Search for the cell housing the specified text and yield its [x, y] center coordinate. 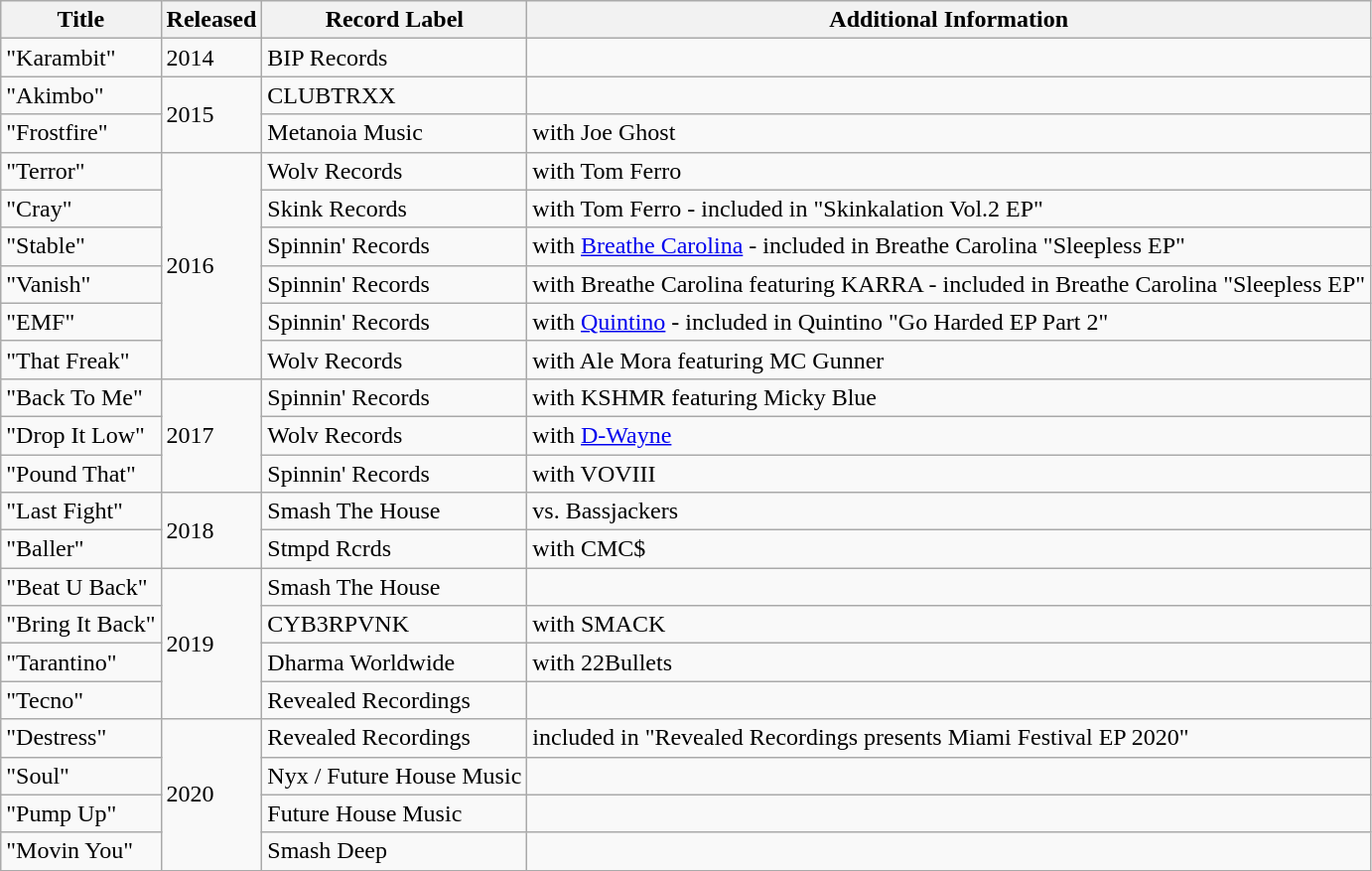
"Soul" [81, 776]
Record Label [395, 20]
with D-Wayne [949, 435]
"Vanish" [81, 284]
"That Freak" [81, 360]
with Tom Ferro [949, 171]
Dharma Worldwide [395, 662]
with CMC$ [949, 549]
with 22Bullets [949, 662]
"Destress" [81, 738]
CLUBTRXX [395, 95]
"Bring It Back" [81, 625]
with SMACK [949, 625]
2018 [211, 530]
"Stable" [81, 246]
"Frostfire" [81, 133]
vs. Bassjackers [949, 511]
with Joe Ghost [949, 133]
"Terror" [81, 171]
Title [81, 20]
"Tecno" [81, 700]
"Pump Up" [81, 813]
Metanoia Music [395, 133]
BIP Records [395, 58]
Smash Deep [395, 851]
"Tarantino" [81, 662]
2020 [211, 795]
with Quintino - included in Quintino "Go Harded EP Part 2" [949, 322]
"Karambit" [81, 58]
"EMF" [81, 322]
Nyx / Future House Music [395, 776]
"Baller" [81, 549]
"Last Fight" [81, 511]
"Cray" [81, 209]
Skink Records [395, 209]
"Movin You" [81, 851]
"Drop It Low" [81, 435]
with Tom Ferro - included in "Skinkalation Vol.2 EP" [949, 209]
"Akimbo" [81, 95]
Future House Music [395, 813]
included in "Revealed Recordings presents Miami Festival EP 2020" [949, 738]
2015 [211, 114]
with VOVIII [949, 474]
"Beat U Back" [81, 587]
"Back To Me" [81, 397]
2017 [211, 435]
with Ale Mora featuring MC Gunner [949, 360]
Released [211, 20]
2019 [211, 644]
with KSHMR featuring Micky Blue [949, 397]
2014 [211, 58]
with Breathe Carolina featuring KARRA - included in Breathe Carolina "Sleepless EP" [949, 284]
Stmpd Rcrds [395, 549]
2016 [211, 265]
with Breathe Carolina - included in Breathe Carolina "Sleepless EP" [949, 246]
"Pound That" [81, 474]
Additional Information [949, 20]
CYB3RPVNK [395, 625]
